Provide the [x, y] coordinate of the cell's center where the given text is located.  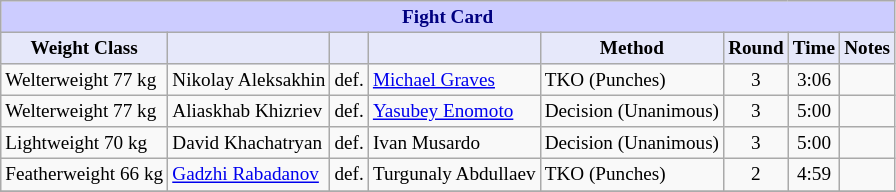
Lightweight 70 kg [84, 143]
3:06 [814, 80]
Ivan Musardo [454, 143]
Turgunaly Abdullaev [454, 175]
Fight Card [448, 17]
Nikolay Aleksakhin [249, 80]
Gadzhi Rabadanov [249, 175]
Round [756, 48]
Weight Class [84, 48]
Yasubey Enomoto [454, 111]
2 [756, 175]
David Khachatryan [249, 143]
Method [632, 48]
Notes [868, 48]
Michael Graves [454, 80]
Time [814, 48]
Aliaskhab Khizriev [249, 111]
4:59 [814, 175]
Featherweight 66 kg [84, 175]
